Return (X, Y) of the center of cell containing provided text 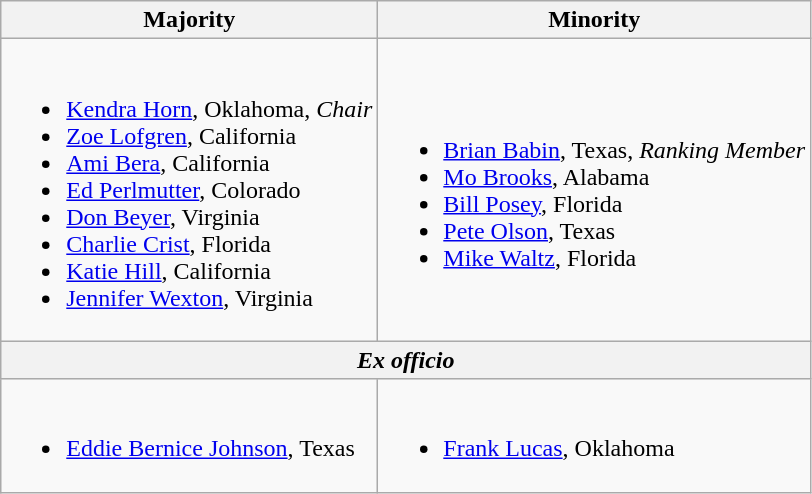
Ex officio (406, 360)
Frank Lucas, Oklahoma (594, 436)
Eddie Bernice Johnson, Texas (190, 436)
Brian Babin, Texas, Ranking MemberMo Brooks, AlabamaBill Posey, FloridaPete Olson, TexasMike Waltz, Florida (594, 190)
Minority (594, 20)
Majority (190, 20)
